Output the [X, Y] coordinate of the center of the cell containing the given text.  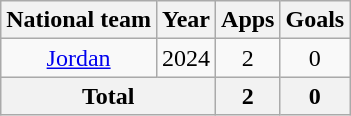
Total [108, 96]
Year [186, 20]
Goals [315, 20]
Jordan [79, 58]
National team [79, 20]
Apps [248, 20]
2024 [186, 58]
